Capture the cell that displays the provided text and extract its (x, y) central coordinate. 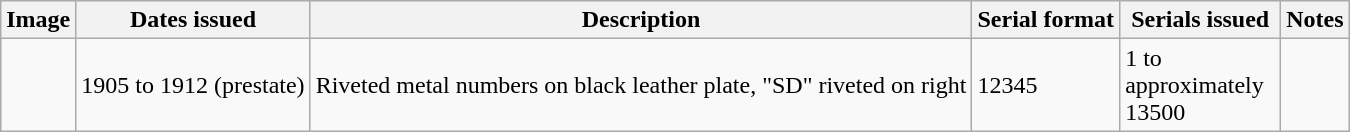
Serials issued (1200, 20)
Dates issued (193, 20)
Image (38, 20)
Notes (1315, 20)
Description (641, 20)
1 to approximately 13500 (1200, 85)
1905 to 1912 (prestate) (193, 85)
Serial format (1046, 20)
Riveted metal numbers on black leather plate, "SD" riveted on right (641, 85)
12345 (1046, 85)
